Detect which cell encompasses the target text, then output its (X, Y) center coordinate. 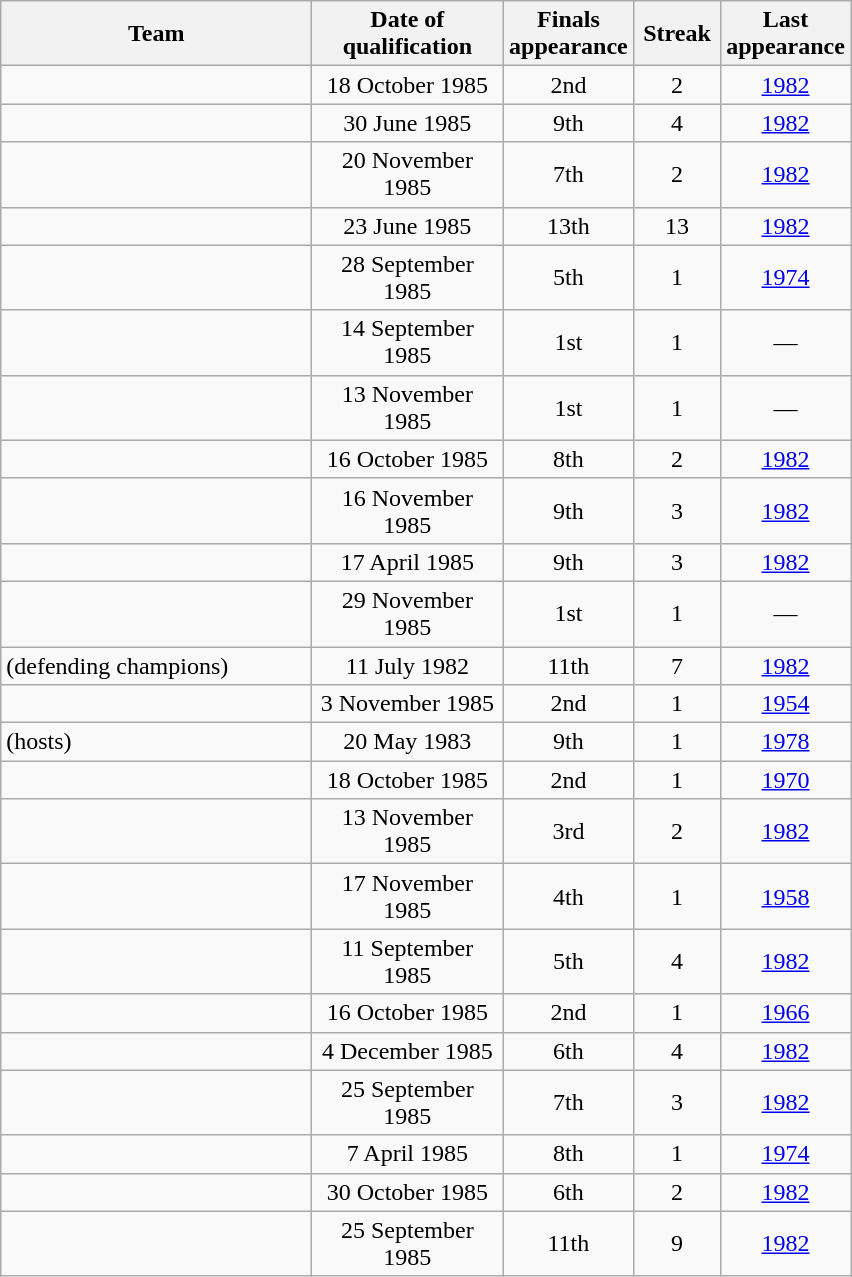
Date of qualification (408, 34)
1978 (786, 742)
11 July 1982 (408, 665)
30 October 1985 (408, 1192)
20 November 1985 (408, 174)
14 September 1985 (408, 342)
1954 (786, 704)
(defending champions) (156, 665)
4th (568, 896)
3 November 1985 (408, 704)
Last appearance (786, 34)
1970 (786, 780)
16 November 1985 (408, 510)
7 April 1985 (408, 1154)
20 May 1983 (408, 742)
Finals appearance (568, 34)
3rd (568, 832)
9 (677, 1244)
30 June 1985 (408, 123)
13th (568, 226)
29 November 1985 (408, 614)
Team (156, 34)
28 September 1985 (408, 278)
1958 (786, 896)
7 (677, 665)
1966 (786, 1013)
(hosts) (156, 742)
11 September 1985 (408, 962)
17 April 1985 (408, 562)
23 June 1985 (408, 226)
17 November 1985 (408, 896)
4 December 1985 (408, 1051)
Streak (677, 34)
13 (677, 226)
